Search for the cell housing the specified text and yield its [X, Y] center coordinate. 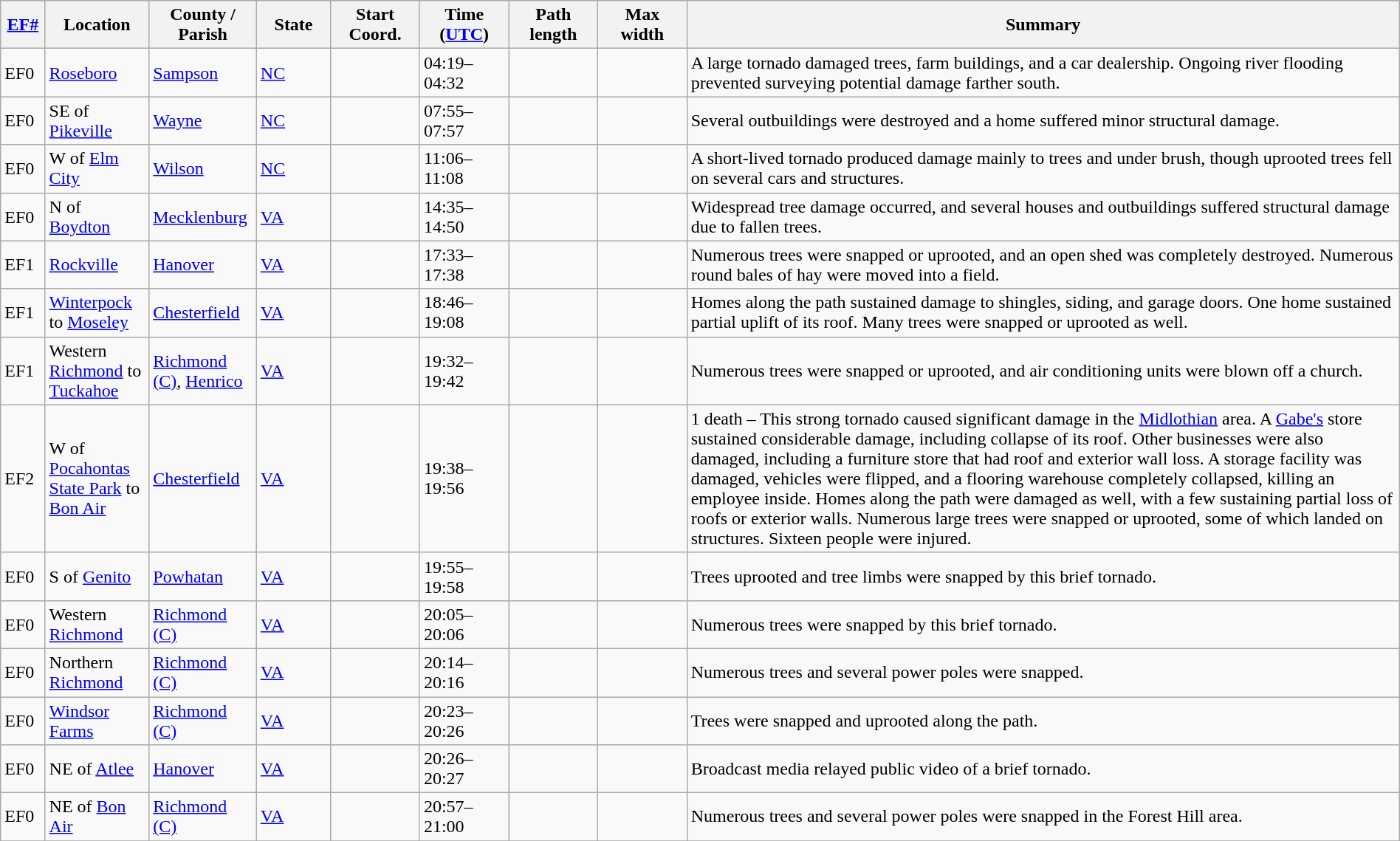
20:26–20:27 [464, 769]
Numerous trees were snapped or uprooted, and air conditioning units were blown off a church. [1043, 371]
Numerous trees were snapped or uprooted, and an open shed was completely destroyed. Numerous round bales of hay were moved into a field. [1043, 264]
20:05–20:06 [464, 625]
04:19–04:32 [464, 72]
11:06–11:08 [464, 168]
19:32–19:42 [464, 371]
Trees uprooted and tree limbs were snapped by this brief tornado. [1043, 576]
A large tornado damaged trees, farm buildings, and a car dealership. Ongoing river flooding prevented surveying potential damage farther south. [1043, 72]
Sampson [203, 72]
18:46–19:08 [464, 313]
Rockville [97, 264]
Time (UTC) [464, 25]
Wilson [203, 168]
W of Elm City [97, 168]
Richmond (C), Henrico [203, 371]
17:33–17:38 [464, 264]
W of Pocahontas State Park to Bon Air [97, 478]
Roseboro [97, 72]
S of Genito [97, 576]
Windsor Farms [97, 721]
Path length [554, 25]
N of Boydton [97, 217]
Broadcast media relayed public video of a brief tornado. [1043, 769]
Location [97, 25]
NE of Atlee [97, 769]
EF2 [23, 478]
Numerous trees and several power poles were snapped. [1043, 672]
Max width [642, 25]
20:57–21:00 [464, 817]
Western Richmond to Tuckahoe [97, 371]
Widespread tree damage occurred, and several houses and outbuildings suffered structural damage due to fallen trees. [1043, 217]
Start Coord. [375, 25]
19:38–19:56 [464, 478]
SE of Pikeville [97, 121]
Wayne [203, 121]
County / Parish [203, 25]
A short-lived tornado produced damage mainly to trees and under brush, though uprooted trees fell on several cars and structures. [1043, 168]
NE of Bon Air [97, 817]
Winterpock to Moseley [97, 313]
14:35–14:50 [464, 217]
Numerous trees were snapped by this brief tornado. [1043, 625]
20:23–20:26 [464, 721]
07:55–07:57 [464, 121]
Summary [1043, 25]
Northern Richmond [97, 672]
Numerous trees and several power poles were snapped in the Forest Hill area. [1043, 817]
Powhatan [203, 576]
20:14–20:16 [464, 672]
Western Richmond [97, 625]
Mecklenburg [203, 217]
EF# [23, 25]
19:55–19:58 [464, 576]
Trees were snapped and uprooted along the path. [1043, 721]
Several outbuildings were destroyed and a home suffered minor structural damage. [1043, 121]
State [293, 25]
